For the text-containing cell, return its midpoint in [X, Y] coordinate format. 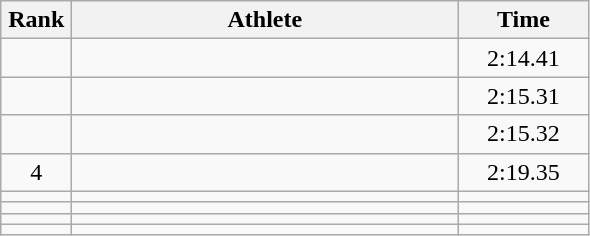
Time [524, 20]
4 [36, 172]
2:19.35 [524, 172]
Athlete [265, 20]
2:14.41 [524, 58]
Rank [36, 20]
2:15.31 [524, 96]
2:15.32 [524, 134]
